Determine the [X, Y] coordinate at the center of the cell enclosing the given text.  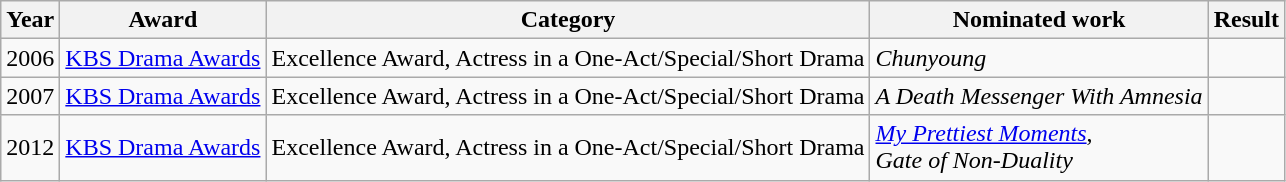
Result [1246, 20]
2006 [30, 58]
Category [568, 20]
2012 [30, 148]
Award [163, 20]
Chunyoung [1039, 58]
A Death Messenger With Amnesia [1039, 96]
2007 [30, 96]
My Prettiest Moments, Gate of Non-Duality [1039, 148]
Nominated work [1039, 20]
Year [30, 20]
